Output the (X, Y) coordinate of the center of the cell containing the given text.  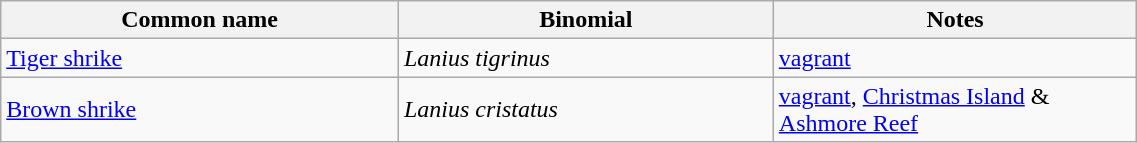
vagrant (955, 58)
Lanius tigrinus (586, 58)
Tiger shrike (200, 58)
Lanius cristatus (586, 110)
Brown shrike (200, 110)
Common name (200, 20)
vagrant, Christmas Island & Ashmore Reef (955, 110)
Binomial (586, 20)
Notes (955, 20)
